Capture the cell that displays the provided text and extract its [X, Y] central coordinate. 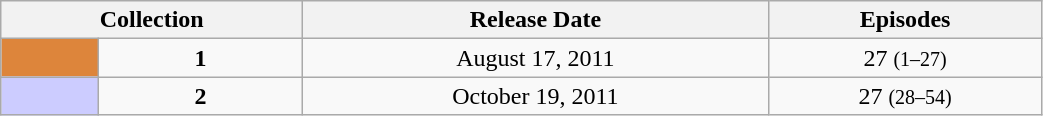
1 [201, 58]
27 (1–27) [905, 58]
October 19, 2011 [536, 96]
August 17, 2011 [536, 58]
Release Date [536, 20]
27 (28–54) [905, 96]
2 [201, 96]
Episodes [905, 20]
Collection [152, 20]
